Return the [x, y] coordinate for the center point of the cell that contains the specified text.  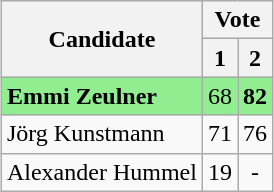
19 [220, 172]
Jörg Kunstmann [102, 134]
82 [256, 96]
1 [220, 58]
71 [220, 134]
- [256, 172]
Vote [237, 20]
Alexander Hummel [102, 172]
68 [220, 96]
Candidate [102, 39]
Emmi Zeulner [102, 96]
76 [256, 134]
2 [256, 58]
